Provide the (x, y) coordinate of the cell's center where the given text is located.  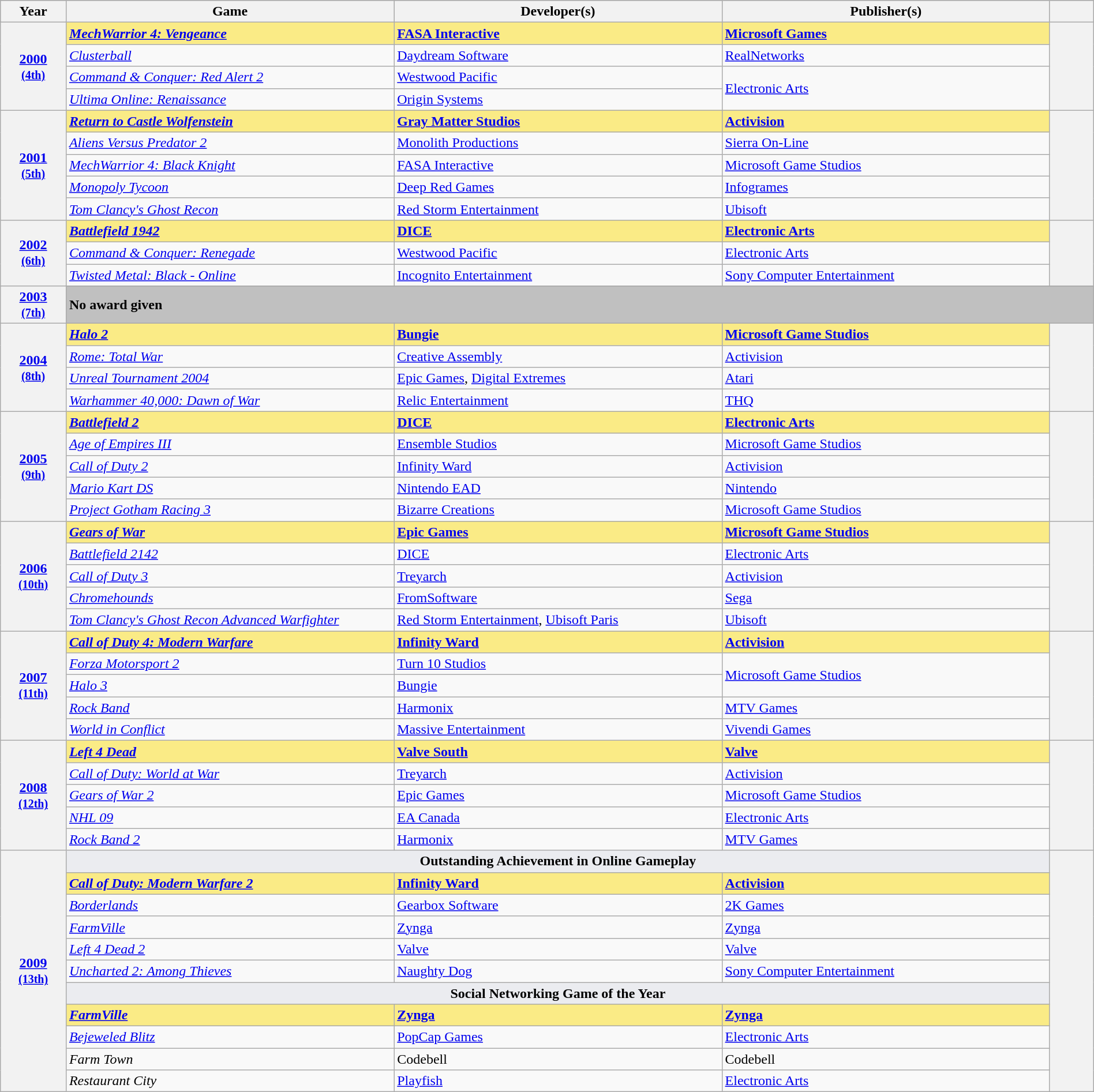
2001 (5th) (33, 165)
MechWarrior 4: Black Knight (230, 165)
2006 (10th) (33, 576)
Command & Conquer: Red Alert 2 (230, 77)
Creative Assembly (558, 357)
Nintendo (886, 488)
Daydream Software (558, 55)
World in Conflict (230, 730)
Call of Duty 3 (230, 576)
Forza Motorsport 2 (230, 664)
Aliens Versus Predator 2 (230, 143)
Battlefield 2 (230, 422)
Clusterball (230, 55)
Naughty Dog (558, 971)
Command & Conquer: Renegade (230, 253)
Vivendi Games (886, 730)
Atari (886, 378)
EA Canada (558, 817)
2000 (4th) (33, 66)
Left 4 Dead (230, 752)
Game (230, 12)
Nintendo EAD (558, 488)
NHL 09 (230, 817)
Outstanding Achievement in Online Gameplay (557, 861)
Massive Entertainment (558, 730)
Valve South (558, 752)
Battlefield 1942 (230, 231)
Mario Kart DS (230, 488)
Call of Duty: World at War (230, 774)
Playfish (558, 1081)
Sega (886, 598)
Call of Duty: Modern Warfare 2 (230, 883)
Social Networking Game of the Year (557, 993)
Gears of War 2 (230, 795)
Farm Town (230, 1059)
Restaurant City (230, 1081)
Microsoft Games (886, 33)
Red Storm Entertainment (558, 209)
Publisher(s) (886, 12)
Gearbox Software (558, 905)
Turn 10 Studios (558, 664)
Monolith Productions (558, 143)
Ensemble Studios (558, 444)
Rock Band (230, 708)
Bizarre Creations (558, 510)
Tom Clancy's Ghost Recon (230, 209)
Call of Duty 2 (230, 466)
Epic Games, Digital Extremes (558, 378)
Sierra On-Line (886, 143)
Developer(s) (558, 12)
Incognito Entertainment (558, 275)
Deep Red Games (558, 187)
Warhammer 40,000: Dawn of War (230, 400)
Return to Castle Wolfenstein (230, 121)
No award given (579, 305)
THQ (886, 400)
Red Storm Entertainment, Ubisoft Paris (558, 620)
Year (33, 12)
Chromehounds (230, 598)
2002 (6th) (33, 253)
Project Gotham Racing 3 (230, 510)
2009 (13th) (33, 971)
2003(7th) (33, 305)
PopCap Games (558, 1037)
Rock Band 2 (230, 839)
2K Games (886, 905)
Borderlands (230, 905)
Rome: Total War (230, 357)
2004 (8th) (33, 367)
Infogrames (886, 187)
Monopoly Tycoon (230, 187)
Battlefield 2142 (230, 554)
MechWarrior 4: Vengeance (230, 33)
Call of Duty 4: Modern Warfare (230, 642)
Gray Matter Studios (558, 121)
2007 (11th) (33, 686)
Ultima Online: Renaissance (230, 99)
Uncharted 2: Among Thieves (230, 971)
Tom Clancy's Ghost Recon Advanced Warfighter (230, 620)
Unreal Tournament 2004 (230, 378)
Halo 2 (230, 335)
Origin Systems (558, 99)
Halo 3 (230, 686)
Relic Entertainment (558, 400)
RealNetworks (886, 55)
Left 4 Dead 2 (230, 949)
Bejeweled Blitz (230, 1037)
2005 (9th) (33, 466)
FromSoftware (558, 598)
Twisted Metal: Black - Online (230, 275)
Age of Empires III (230, 444)
Gears of War (230, 532)
2008 (12th) (33, 795)
